Locate the cell with the specified text and output its [X, Y] center coordinate. 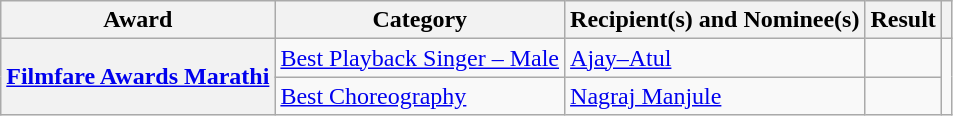
Best Playback Singer – Male [420, 58]
Nagraj Manjule [715, 96]
Best Choreography [420, 96]
Category [420, 20]
Recipient(s) and Nominee(s) [715, 20]
Result [903, 20]
Filmfare Awards Marathi [138, 77]
Award [138, 20]
Ajay–Atul [715, 58]
